Capture the cell that displays the provided text and extract its [x, y] central coordinate. 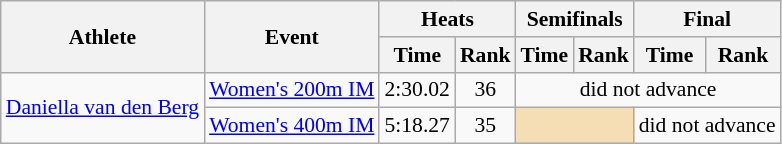
35 [486, 126]
Semifinals [575, 19]
Daniella van den Berg [102, 108]
Heats [447, 19]
5:18.27 [416, 126]
36 [486, 90]
Women's 400m IM [292, 126]
Event [292, 36]
Athlete [102, 36]
Final [708, 19]
2:30.02 [416, 90]
Women's 200m IM [292, 90]
